Provide the [x, y] coordinate of the cell's center where the given text is located.  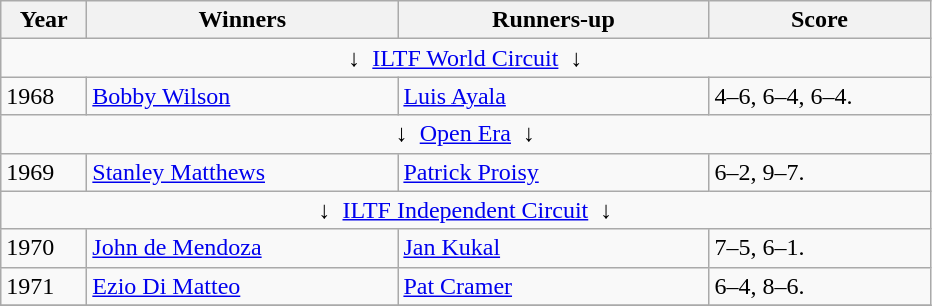
Winners [242, 20]
1970 [44, 248]
Year [44, 20]
Score [820, 20]
1969 [44, 172]
Runners-up [554, 20]
1968 [44, 96]
↓ ILTF Independent Circuit ↓ [466, 210]
7–5, 6–1. [820, 248]
6–4, 8–6. [820, 286]
4–6, 6–4, 6–4. [820, 96]
Luis Ayala [554, 96]
Pat Cramer [554, 286]
John de Mendoza [242, 248]
Jan Kukal [554, 248]
Stanley Matthews [242, 172]
6–2, 9–7. [820, 172]
Patrick Proisy [554, 172]
Bobby Wilson [242, 96]
1971 [44, 286]
↓ Open Era ↓ [466, 134]
Ezio Di Matteo [242, 286]
↓ ILTF World Circuit ↓ [466, 58]
